Capture the cell that displays the provided text and extract its (x, y) central coordinate. 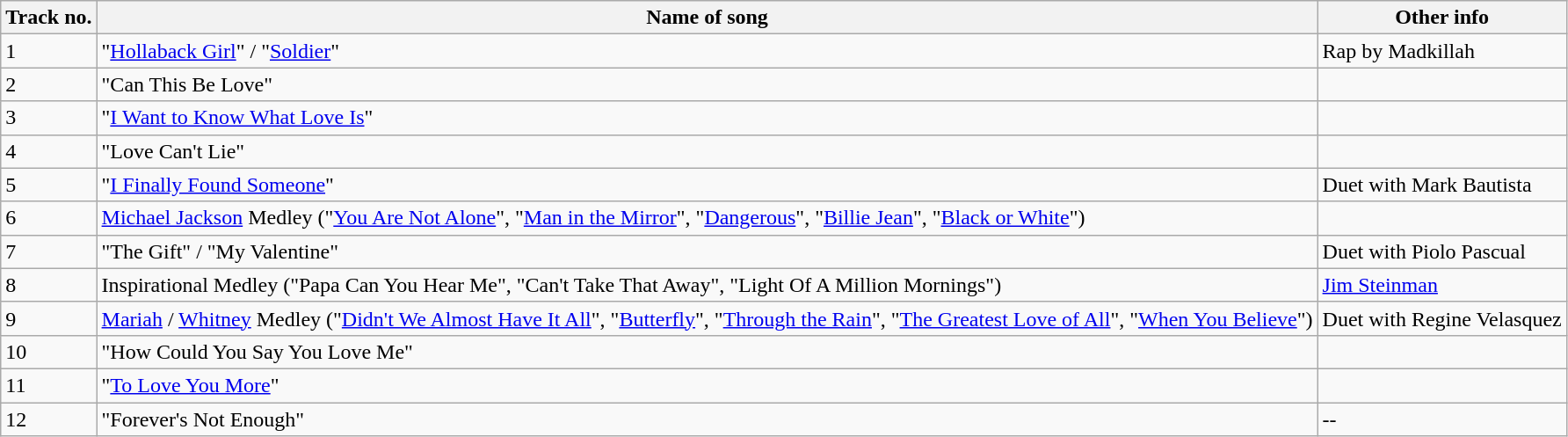
Duet with Piolo Pascual (1441, 251)
"I Want to Know What Love Is" (707, 118)
"The Gift" / "My Valentine" (707, 251)
11 (49, 385)
Michael Jackson Medley ("You Are Not Alone", "Man in the Mirror", "Dangerous", "Billie Jean", "Black or White") (707, 218)
7 (49, 251)
2 (49, 84)
"I Finally Found Someone" (707, 185)
10 (49, 352)
12 (49, 419)
Track no. (49, 18)
3 (49, 118)
Rap by Madkillah (1441, 51)
Other info (1441, 18)
1 (49, 51)
Mariah / Whitney Medley ("Didn't We Almost Have It All", "Butterfly", "Through the Rain", "The Greatest Love of All", "When You Believe") (707, 318)
"Forever's Not Enough" (707, 419)
Duet with Mark Bautista (1441, 185)
5 (49, 185)
Name of song (707, 18)
"Can This Be Love" (707, 84)
Inspirational Medley ("Papa Can You Hear Me", "Can't Take That Away", "Light Of A Million Mornings") (707, 285)
-- (1441, 419)
9 (49, 318)
8 (49, 285)
Duet with Regine Velasquez (1441, 318)
"Hollaback Girl" / "Soldier" (707, 51)
"To Love You More" (707, 385)
Jim Steinman (1441, 285)
"How Could You Say You Love Me" (707, 352)
"Love Can't Lie" (707, 151)
4 (49, 151)
6 (49, 218)
